Search for the cell housing the specified text and yield its [x, y] center coordinate. 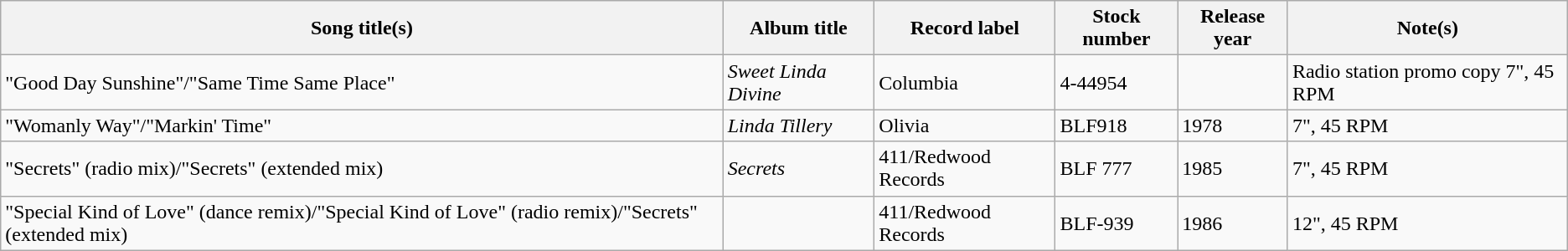
Radio station promo copy 7", 45 RPM [1427, 82]
"Special Kind of Love" (dance remix)/"Special Kind of Love" (radio remix)/"Secrets" (extended mix) [362, 223]
4-44954 [1117, 82]
1986 [1233, 223]
12", 45 RPM [1427, 223]
"Secrets" (radio mix)/"Secrets" (extended mix) [362, 169]
Linda Tillery [799, 125]
"Womanly Way"/"Markin' Time" [362, 125]
"Good Day Sunshine"/"Same Time Same Place" [362, 82]
1978 [1233, 125]
Release year [1233, 28]
Columbia [965, 82]
BLF-939 [1117, 223]
Record label [965, 28]
Note(s) [1427, 28]
Sweet Linda Divine [799, 82]
Olivia [965, 125]
BLF918 [1117, 125]
Album title [799, 28]
Stock number [1117, 28]
BLF 777 [1117, 169]
Song title(s) [362, 28]
Secrets [799, 169]
1985 [1233, 169]
